Return the [X, Y] coordinate for the center point of the cell that contains the specified text.  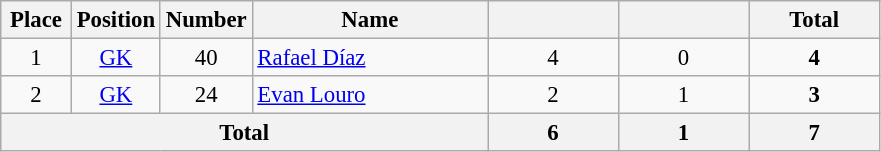
6 [554, 133]
40 [206, 58]
Number [206, 20]
Place [36, 20]
3 [814, 95]
Evan Louro [370, 95]
0 [684, 58]
7 [814, 133]
24 [206, 95]
Position [116, 20]
Rafael Díaz [370, 58]
Name [370, 20]
